Capture the cell that displays the provided text and extract its [x, y] central coordinate. 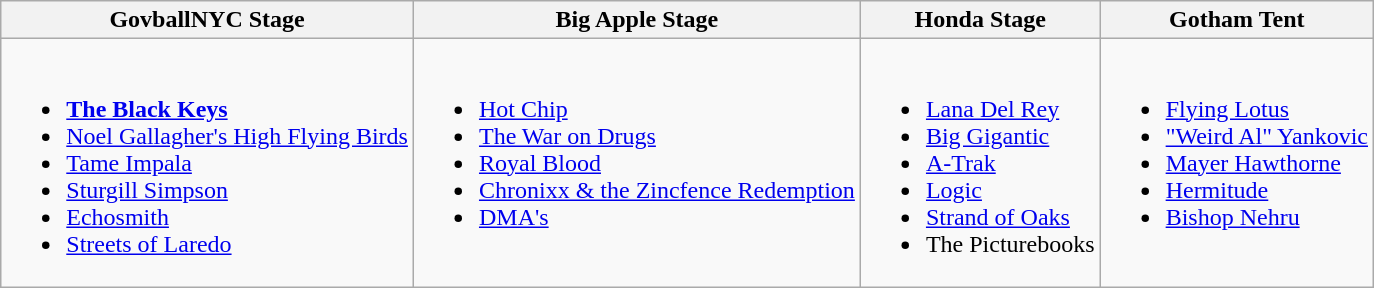
GovballNYC Stage [208, 20]
Flying Lotus"Weird Al" YankovicMayer HawthorneHermitudeBishop Nehru [1236, 163]
The Black KeysNoel Gallagher's High Flying BirdsTame ImpalaSturgill SimpsonEchosmithStreets of Laredo [208, 163]
Honda Stage [980, 20]
Hot ChipThe War on DrugsRoyal BloodChronixx & the Zincfence RedemptionDMA's [636, 163]
Lana Del ReyBig GiganticA-TrakLogicStrand of OaksThe Picturebooks [980, 163]
Big Apple Stage [636, 20]
Gotham Tent [1236, 20]
